Output the [X, Y] coordinate of the center of the cell containing the given text.  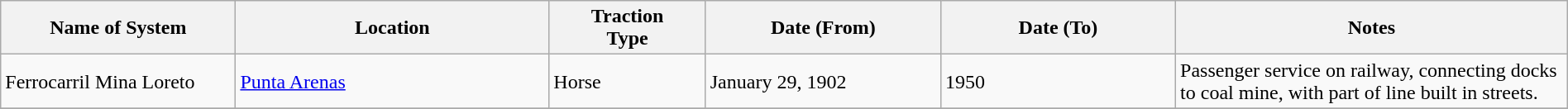
Name of System [118, 28]
1950 [1058, 81]
Ferrocarril Mina Loreto [118, 81]
Date (From) [823, 28]
Horse [627, 81]
Location [392, 28]
Passenger service on railway, connecting docks to coal mine, with part of line built in streets. [1372, 81]
Punta Arenas [392, 81]
Date (To) [1058, 28]
Notes [1372, 28]
TractionType [627, 28]
January 29, 1902 [823, 81]
